Extract the [x, y] coordinate from the center of the cell holding the provided text.  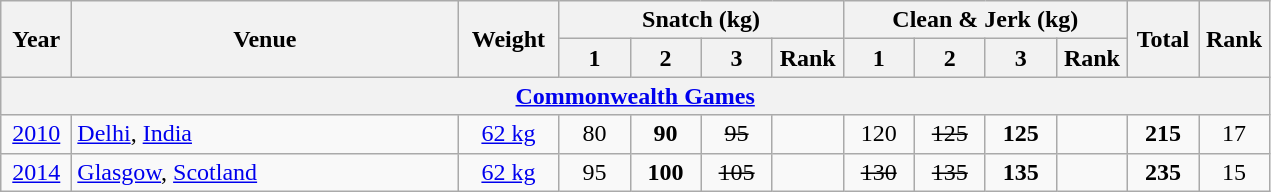
2010 [36, 134]
Venue [265, 39]
Weight [508, 39]
15 [1234, 172]
Delhi, India [265, 134]
215 [1162, 134]
105 [736, 172]
235 [1162, 172]
Clean & Jerk (kg) [985, 20]
Glasgow, Scotland [265, 172]
Year [36, 39]
80 [594, 134]
Snatch (kg) [701, 20]
130 [878, 172]
17 [1234, 134]
2014 [36, 172]
90 [666, 134]
Total [1162, 39]
Commonwealth Games [636, 96]
120 [878, 134]
100 [666, 172]
